Find where the given text appears and provide that cell's center as [x, y] coordinate. 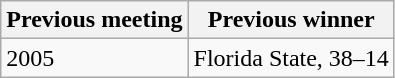
2005 [94, 58]
Previous winner [291, 20]
Florida State, 38–14 [291, 58]
Previous meeting [94, 20]
